From the cell containing the given text, extract its center point as [X, Y] coordinate. 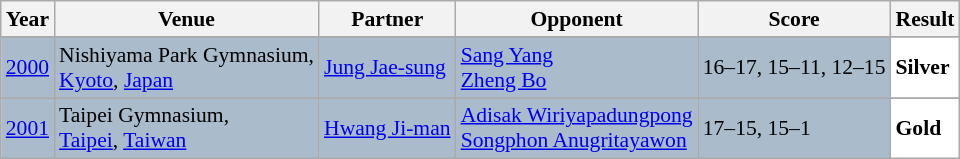
Adisak Wiriyapadungpong Songphon Anugritayawon [577, 128]
Jung Jae-sung [388, 68]
Opponent [577, 19]
Year [28, 19]
Partner [388, 19]
Taipei Gymnasium,Taipei, Taiwan [186, 128]
Hwang Ji-man [388, 128]
2000 [28, 68]
17–15, 15–1 [794, 128]
Gold [926, 128]
Silver [926, 68]
Score [794, 19]
Sang Yang Zheng Bo [577, 68]
2001 [28, 128]
Result [926, 19]
16–17, 15–11, 12–15 [794, 68]
Nishiyama Park Gymnasium,Kyoto, Japan [186, 68]
Venue [186, 19]
